Search for the cell housing the specified text and yield its (x, y) center coordinate. 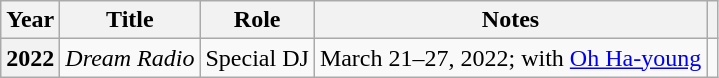
Special DJ (257, 58)
Title (130, 20)
Notes (510, 20)
March 21–27, 2022; with Oh Ha-young (510, 58)
Year (30, 20)
Role (257, 20)
Dream Radio (130, 58)
2022 (30, 58)
